Detect which cell encompasses the target text, then output its [X, Y] center coordinate. 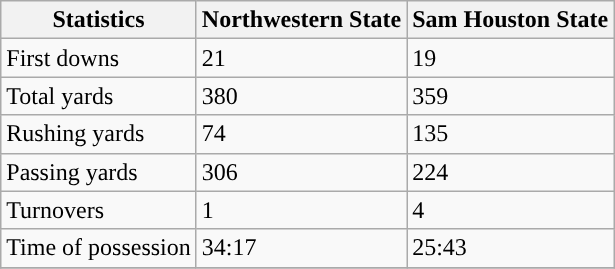
Passing yards [99, 172]
Statistics [99, 20]
1 [301, 210]
4 [510, 210]
359 [510, 96]
Total yards [99, 96]
19 [510, 58]
21 [301, 58]
Turnovers [99, 210]
224 [510, 172]
Northwestern State [301, 20]
25:43 [510, 248]
380 [301, 96]
Rushing yards [99, 134]
74 [301, 134]
Sam Houston State [510, 20]
135 [510, 134]
Time of possession [99, 248]
306 [301, 172]
34:17 [301, 248]
First downs [99, 58]
